Find where the given text appears and provide that cell's center as [X, Y] coordinate. 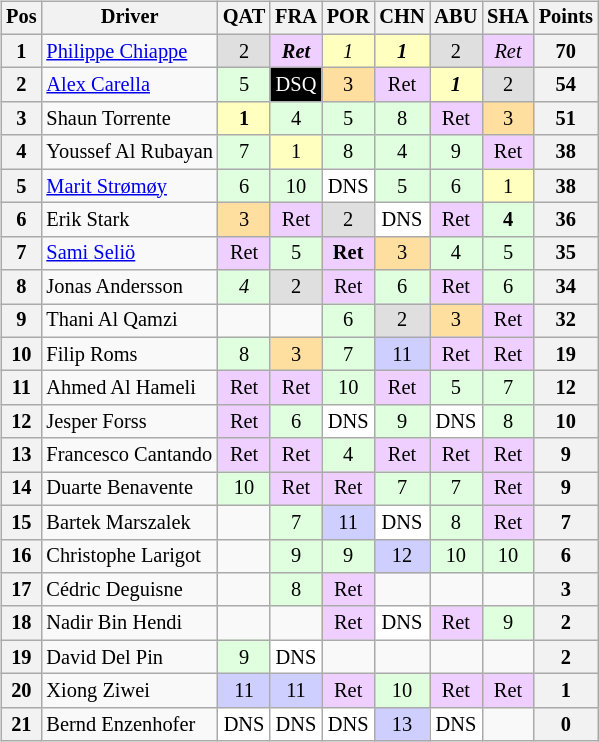
Pos [21, 18]
ABU [456, 18]
Bartek Marszalek [129, 522]
17 [21, 590]
70 [566, 51]
Alex Carella [129, 85]
Nadir Bin Hendi [129, 623]
Driver [129, 18]
Youssef Al Rubayan [129, 152]
DSQ [296, 85]
POR [348, 18]
Filip Roms [129, 354]
34 [566, 287]
36 [566, 220]
SHA [508, 18]
Jonas Andersson [129, 287]
16 [21, 556]
Ahmed Al Hameli [129, 388]
54 [566, 85]
32 [566, 321]
QAT [244, 18]
14 [21, 489]
18 [21, 623]
David Del Pin [129, 657]
Thani Al Qamzi [129, 321]
Philippe Chiappe [129, 51]
21 [21, 724]
Christophe Larigot [129, 556]
Duarte Benavente [129, 489]
35 [566, 253]
Xiong Ziwei [129, 691]
Bernd Enzenhofer [129, 724]
51 [566, 119]
FRA [296, 18]
Francesco Cantando [129, 455]
0 [566, 724]
Sami Seliö [129, 253]
Cédric Deguisne [129, 590]
Shaun Torrente [129, 119]
20 [21, 691]
Jesper Forss [129, 422]
CHN [402, 18]
15 [21, 522]
Points [566, 18]
Erik Stark [129, 220]
Marit Strømøy [129, 186]
